For the text-containing cell, return its midpoint in (X, Y) coordinate format. 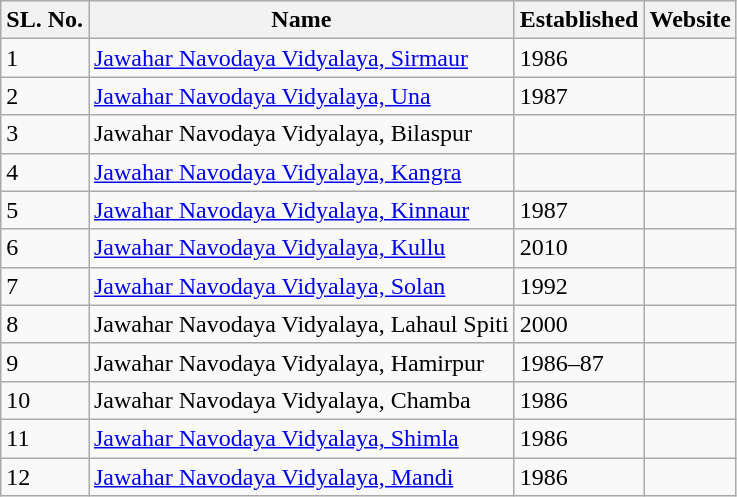
6 (45, 248)
3 (45, 134)
Jawahar Navodaya Vidyalaya, Kullu (301, 248)
10 (45, 400)
5 (45, 210)
11 (45, 438)
1992 (579, 286)
4 (45, 172)
2 (45, 96)
SL. No. (45, 20)
7 (45, 286)
12 (45, 477)
Jawahar Navodaya Vidyalaya, Hamirpur (301, 362)
Name (301, 20)
Jawahar Navodaya Vidyalaya, Kinnaur (301, 210)
Jawahar Navodaya Vidyalaya, Lahaul Spiti (301, 324)
Jawahar Navodaya Vidyalaya, Solan (301, 286)
1986–87 (579, 362)
Jawahar Navodaya Vidyalaya, Kangra (301, 172)
2010 (579, 248)
Website (690, 20)
2000 (579, 324)
Established (579, 20)
Jawahar Navodaya Vidyalaya, Bilaspur (301, 134)
Jawahar Navodaya Vidyalaya, Shimla (301, 438)
Jawahar Navodaya Vidyalaya, Chamba (301, 400)
8 (45, 324)
Jawahar Navodaya Vidyalaya, Sirmaur (301, 58)
1 (45, 58)
9 (45, 362)
Jawahar Navodaya Vidyalaya, Una (301, 96)
Jawahar Navodaya Vidyalaya, Mandi (301, 477)
